Extract the [x, y] coordinate from the center of the cell holding the provided text.  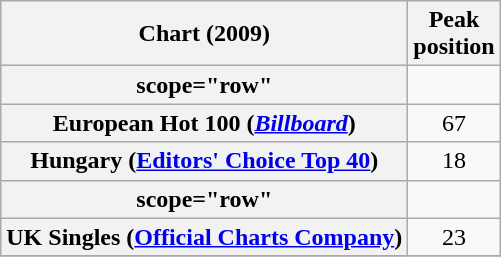
67 [454, 123]
UK Singles (Official Charts Company) [204, 237]
Hungary (Editors' Choice Top 40) [204, 161]
23 [454, 237]
Peakposition [454, 34]
18 [454, 161]
European Hot 100 (Billboard) [204, 123]
Chart (2009) [204, 34]
